Search for the cell housing the specified text and yield its [x, y] center coordinate. 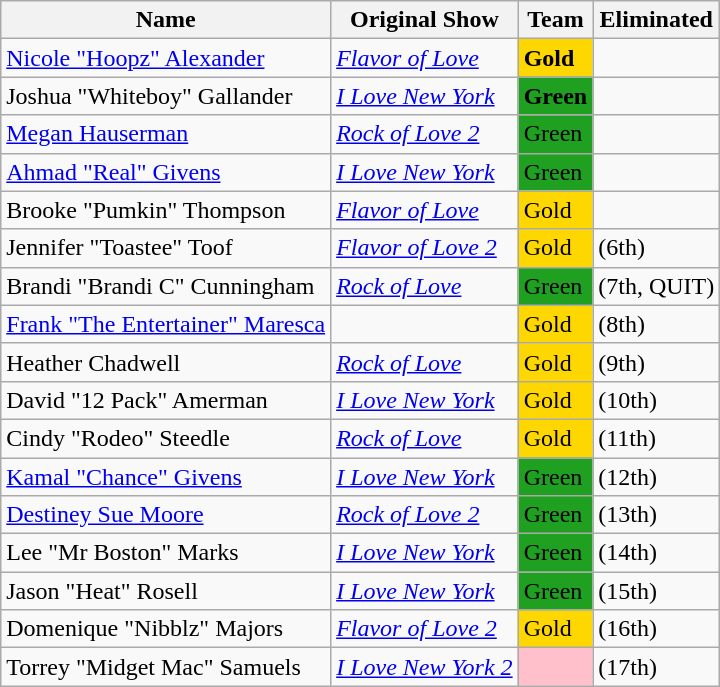
(16th) [656, 629]
I Love New York 2 [425, 667]
(10th) [656, 400]
Cindy "Rodeo" Steedle [166, 438]
(6th) [656, 248]
(17th) [656, 667]
Name [166, 20]
Megan Hauserman [166, 134]
Original Show [425, 20]
(11th) [656, 438]
Nicole "Hoopz" Alexander [166, 58]
Torrey "Midget Mac" Samuels [166, 667]
Heather Chadwell [166, 362]
Joshua "Whiteboy" Gallander [166, 96]
Eliminated [656, 20]
(15th) [656, 591]
David "12 Pack" Amerman [166, 400]
(9th) [656, 362]
Jennifer "Toastee" Toof [166, 248]
(8th) [656, 324]
(13th) [656, 515]
Frank "The Entertainer" Maresca [166, 324]
Brooke "Pumkin" Thompson [166, 210]
Domenique "Nibblz" Majors [166, 629]
(14th) [656, 553]
(12th) [656, 477]
Team [556, 20]
Destiney Sue Moore [166, 515]
Jason "Heat" Rosell [166, 591]
Lee "Mr Boston" Marks [166, 553]
Kamal "Chance" Givens [166, 477]
(7th, QUIT) [656, 286]
Brandi "Brandi C" Cunningham [166, 286]
Ahmad "Real" Givens [166, 172]
